Determine the (X, Y) coordinate at the center of the cell enclosing the given text.  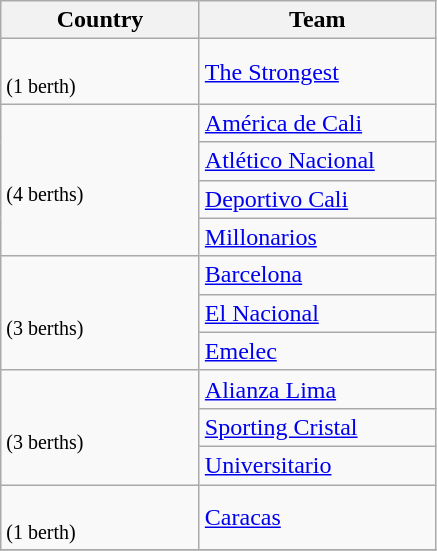
Universitario (317, 465)
Barcelona (317, 275)
Atlético Nacional (317, 161)
The Strongest (317, 72)
América de Cali (317, 123)
Alianza Lima (317, 389)
Deportivo Cali (317, 199)
Team (317, 20)
Sporting Cristal (317, 427)
Emelec (317, 351)
El Nacional (317, 313)
Millonarios (317, 237)
Country (100, 20)
Caracas (317, 516)
(4 berths) (100, 180)
